Determine the (x, y) coordinate at the center of the cell enclosing the given text.  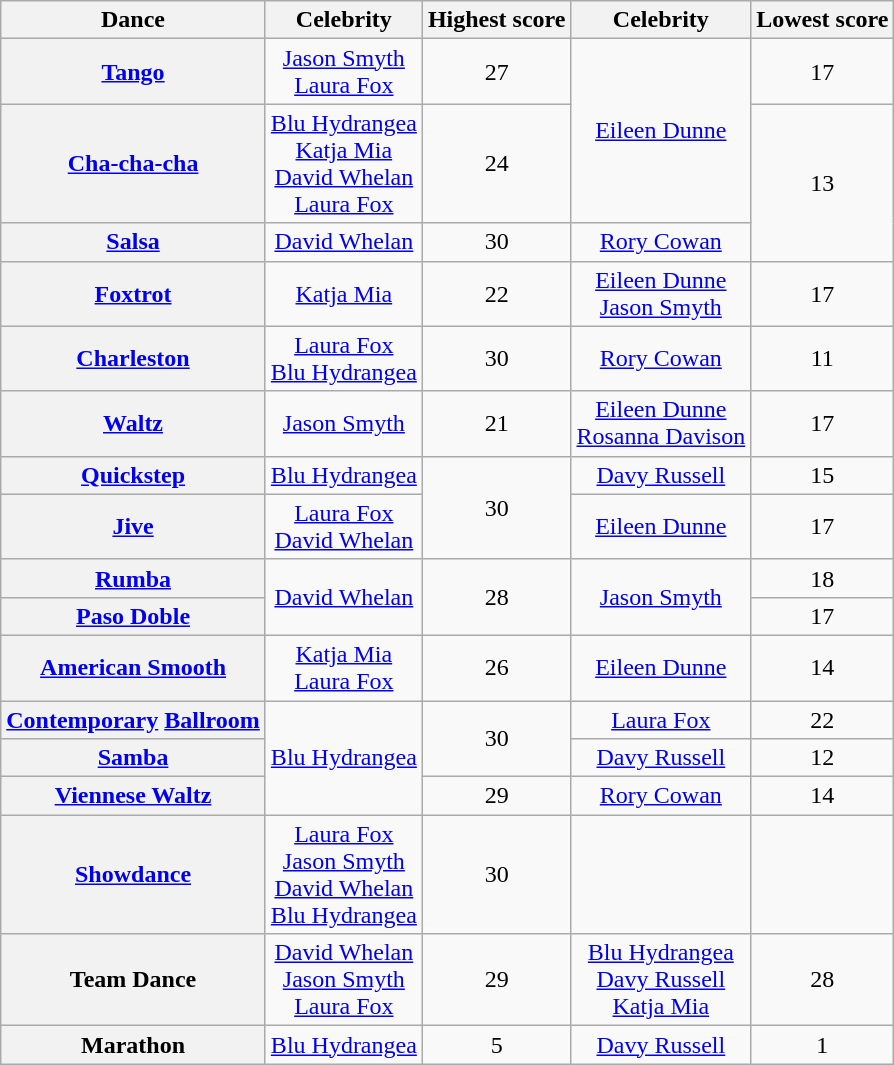
24 (496, 164)
Cha-cha-cha (134, 164)
Showdance (134, 874)
Tango (134, 72)
Highest score (496, 20)
27 (496, 72)
Samba (134, 758)
Foxtrot (134, 294)
5 (496, 1045)
Blu HydrangeaKatja MiaDavid WhelanLaura Fox (344, 164)
18 (822, 578)
Laura Fox (661, 719)
Eileen DunneJason Smyth (661, 294)
Jason SmythLaura Fox (344, 72)
Dance (134, 20)
Marathon (134, 1045)
Charleston (134, 358)
Viennese Waltz (134, 796)
21 (496, 424)
Waltz (134, 424)
Katja Mia (344, 294)
Laura FoxBlu Hydrangea (344, 358)
15 (822, 475)
13 (822, 182)
Team Dance (134, 980)
Laura FoxJason SmythDavid WhelanBlu Hydrangea (344, 874)
26 (496, 668)
12 (822, 758)
Salsa (134, 242)
American Smooth (134, 668)
Contemporary Ballroom (134, 719)
Paso Doble (134, 616)
Rumba (134, 578)
Lowest score (822, 20)
Quickstep (134, 475)
Eileen DunneRosanna Davison (661, 424)
Jive (134, 526)
11 (822, 358)
Laura FoxDavid Whelan (344, 526)
Blu HydrangeaDavy RussellKatja Mia (661, 980)
David WhelanJason SmythLaura Fox (344, 980)
Katja MiaLaura Fox (344, 668)
1 (822, 1045)
